Extract the [X, Y] coordinate from the center of the cell holding the provided text.  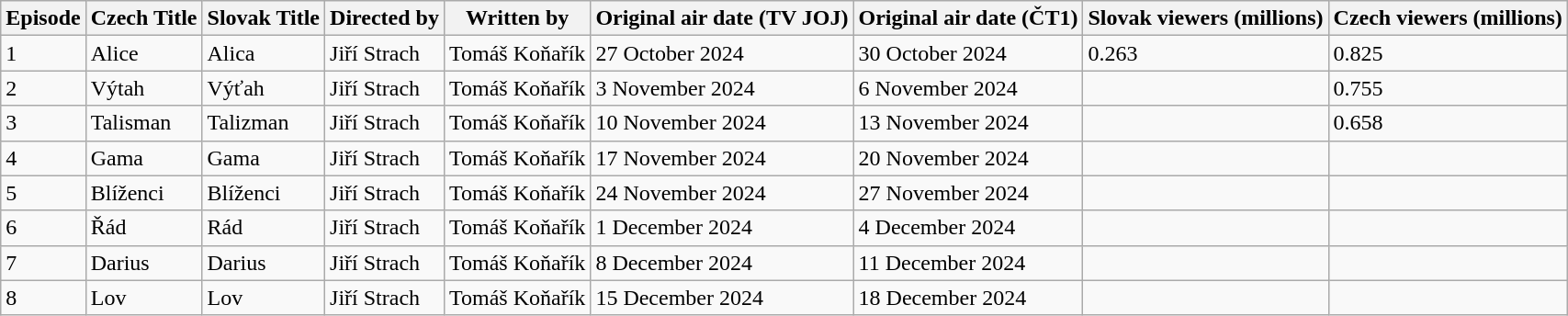
0.825 [1448, 53]
Talisman [143, 123]
6 November 2024 [968, 88]
8 [43, 298]
Directed by [385, 18]
18 December 2024 [968, 298]
Výtah [143, 88]
0.263 [1205, 53]
3 November 2024 [722, 88]
27 November 2024 [968, 193]
30 October 2024 [968, 53]
Episode [43, 18]
Original air date (ČT1) [968, 18]
Written by [516, 18]
0.755 [1448, 88]
15 December 2024 [722, 298]
11 December 2024 [968, 263]
24 November 2024 [722, 193]
20 November 2024 [968, 158]
Slovak viewers (millions) [1205, 18]
Slovak Title [264, 18]
4 December 2024 [968, 228]
Czech viewers (millions) [1448, 18]
Talizman [264, 123]
6 [43, 228]
Czech Title [143, 18]
8 December 2024 [722, 263]
5 [43, 193]
Alice [143, 53]
1 [43, 53]
Alica [264, 53]
0.658 [1448, 123]
3 [43, 123]
1 December 2024 [722, 228]
7 [43, 263]
Řád [143, 228]
Original air date (TV JOJ) [722, 18]
13 November 2024 [968, 123]
Výťah [264, 88]
27 October 2024 [722, 53]
2 [43, 88]
17 November 2024 [722, 158]
10 November 2024 [722, 123]
4 [43, 158]
Rád [264, 228]
